Return (X, Y) of the center of cell containing provided text 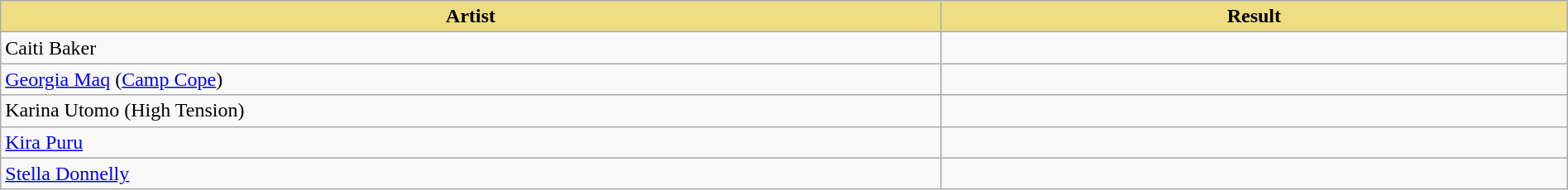
Georgia Maq (Camp Cope) (471, 79)
Artist (471, 17)
Karina Utomo (High Tension) (471, 111)
Kira Puru (471, 142)
Stella Donnelly (471, 173)
Result (1254, 17)
Caiti Baker (471, 48)
